Capture the cell that displays the provided text and extract its (x, y) central coordinate. 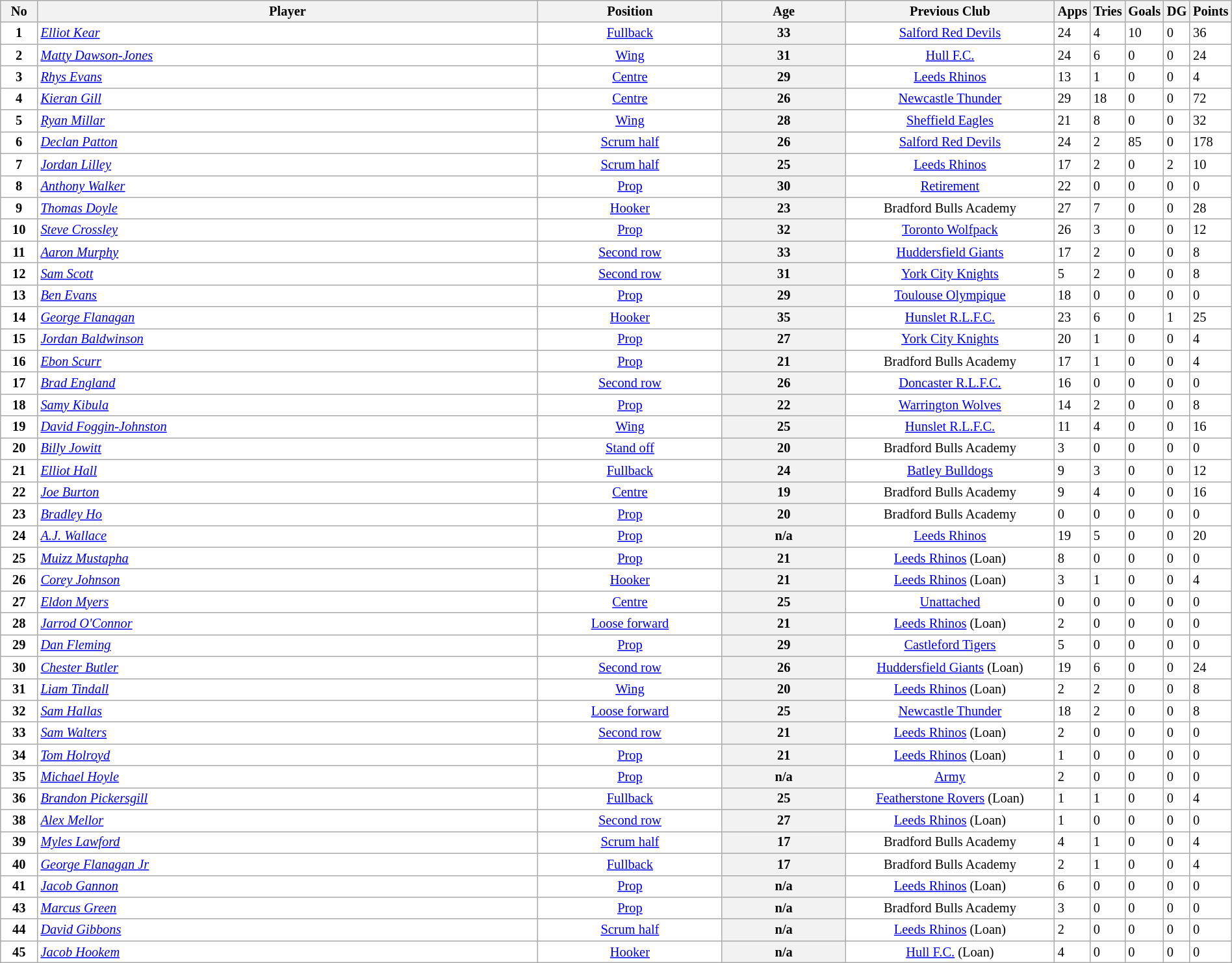
Retirement (950, 186)
Steve Crossley (288, 230)
Kieran Gill (288, 99)
85 (1144, 142)
72 (1211, 99)
Corey Johnson (288, 580)
40 (19, 864)
44 (19, 930)
No (19, 11)
Tom Holroyd (288, 755)
Declan Patton (288, 142)
Myles Lawford (288, 842)
Batley Bulldogs (950, 470)
Jordan Lilley (288, 164)
Samy Kibula (288, 405)
Toulouse Olympique (950, 296)
Warrington Wolves (950, 405)
Joe Burton (288, 493)
Hull F.C. (Loan) (950, 952)
Jarrod O'Connor (288, 624)
Thomas Doyle (288, 208)
38 (19, 821)
Sam Hallas (288, 711)
Brad England (288, 383)
David Foggin-Johnston (288, 427)
Bradley Ho (288, 514)
George Flanagan Jr (288, 864)
Goals (1144, 11)
Rhys Evans (288, 77)
Player (288, 11)
Jacob Gannon (288, 886)
DG (1177, 11)
Apps (1072, 11)
A.J. Wallace (288, 536)
Featherstone Rovers (Loan) (950, 799)
Michael Hoyle (288, 777)
41 (19, 886)
Doncaster R.L.F.C. (950, 383)
Anthony Walker (288, 186)
Huddersfield Giants (Loan) (950, 667)
Sam Scott (288, 274)
Muizz Mustapha (288, 558)
Jacob Hookem (288, 952)
45 (19, 952)
Unattached (950, 602)
Jordan Baldwinson (288, 339)
Castleford Tigers (950, 645)
Alex Mellor (288, 821)
Points (1211, 11)
Previous Club (950, 11)
34 (19, 755)
Toronto Wolfpack (950, 230)
Ebon Scurr (288, 361)
Age (784, 11)
Hull F.C. (950, 55)
Ben Evans (288, 296)
Chester Butler (288, 667)
Sam Walters (288, 733)
Liam Tindall (288, 689)
Marcus Green (288, 908)
Sheffield Eagles (950, 121)
Brandon Pickersgill (288, 799)
Elliot Kear (288, 33)
Elliot Hall (288, 470)
Tries (1107, 11)
Eldon Myers (288, 602)
Aaron Murphy (288, 252)
George Flanagan (288, 318)
Huddersfield Giants (950, 252)
Matty Dawson-Jones (288, 55)
David Gibbons (288, 930)
Billy Jowitt (288, 448)
Army (950, 777)
Position (630, 11)
15 (19, 339)
43 (19, 908)
Dan Fleming (288, 645)
39 (19, 842)
Ryan Millar (288, 121)
178 (1211, 142)
Stand off (630, 448)
